Extract the [X, Y] coordinate from the center of the cell holding the provided text.  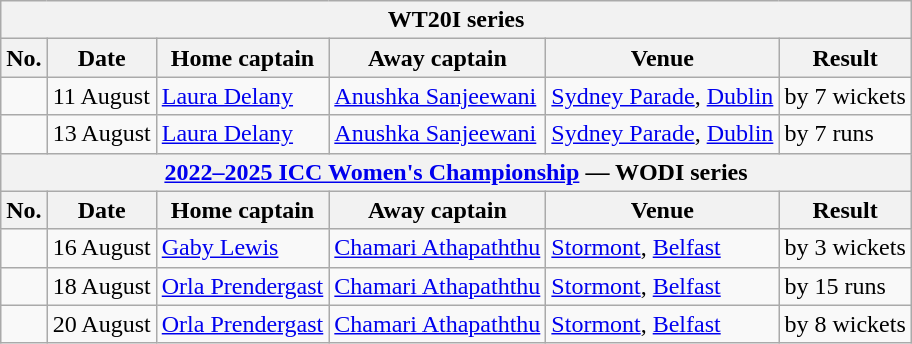
16 August [102, 248]
by 15 runs [845, 286]
20 August [102, 324]
WT20I series [456, 20]
2022–2025 ICC Women's Championship — WODI series [456, 172]
Gaby Lewis [242, 248]
by 3 wickets [845, 248]
by 7 wickets [845, 96]
by 8 wickets [845, 324]
18 August [102, 286]
11 August [102, 96]
13 August [102, 134]
by 7 runs [845, 134]
